Determine the (X, Y) coordinate at the center of the cell enclosing the given text.  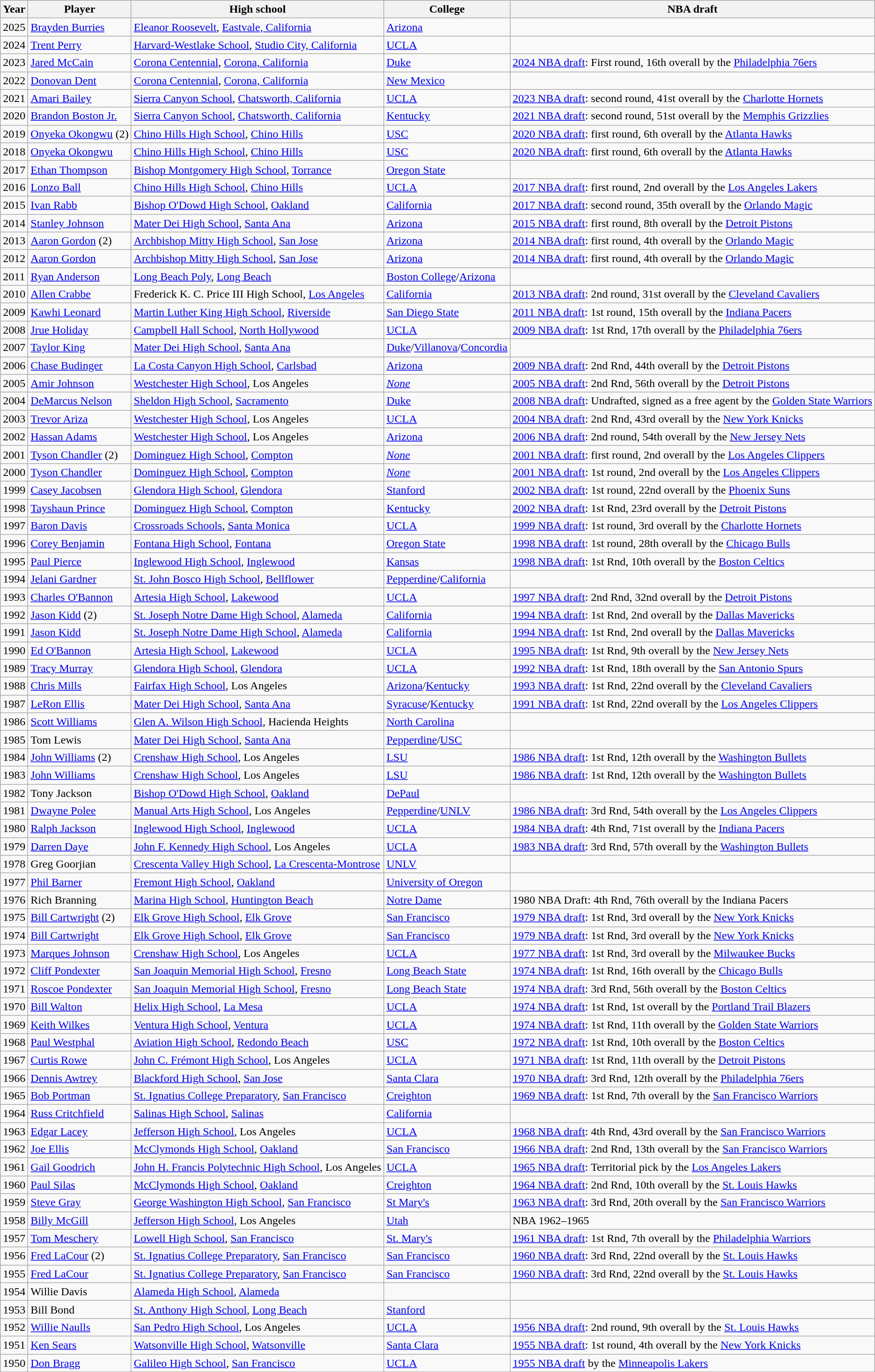
Amir Johnson (80, 383)
1995 NBA draft: 1st Rnd, 9th overall by the New Jersey Nets (692, 650)
Don Bragg (80, 1363)
Aaron Gordon (2) (80, 241)
1998 (14, 508)
Trent Perry (80, 45)
1960 (14, 1185)
Onyeka Okongwu (2) (80, 134)
San Diego State (447, 312)
Tony Jackson (80, 793)
1991 (14, 633)
Pepperdine/California (447, 579)
1950 (14, 1363)
Bishop Montgomery High School, Torrance (257, 169)
Baron Davis (80, 526)
1974 NBA draft: 1st Rnd, 16th overall by the Chicago Bulls (692, 971)
Edgar Lacey (80, 1131)
1955 NBA draft by the Minneapolis Lakers (692, 1363)
Eleanor Roosevelt, Eastvale, California (257, 27)
1993 NBA draft: 1st Rnd, 22nd overall by the Cleveland Cavaliers (692, 686)
John F. Kennedy High School, Los Angeles (257, 847)
St. Anthony High School, Long Beach (257, 1309)
1968 NBA draft: 4th Rnd, 43rd overall by the San Francisco Warriors (692, 1131)
DeMarcus Nelson (80, 401)
Crossroads Schools, Santa Monica (257, 526)
1985 (14, 739)
2024 (14, 45)
1964 NBA draft: 2nd Rnd, 10th overall by the St. Louis Hawks (692, 1185)
Lowell High School, San Francisco (257, 1238)
Joe Ellis (80, 1149)
Utah (447, 1220)
2009 (14, 312)
Corey Benjamin (80, 544)
2013 NBA draft: 2nd round, 31st overall by the Cleveland Cavaliers (692, 294)
Pepperdine/UNLV (447, 811)
NBA draft (692, 9)
Long Beach Poly, Long Beach (257, 277)
1977 (14, 882)
1974 NBA draft: 1st Rnd, 1st overall by the Portland Trail Blazers (692, 1007)
UNLV (447, 864)
2004 (14, 401)
2023 NBA draft: second round, 41st overall by the Charlotte Hornets (692, 98)
Paul Pierce (80, 562)
Blackford High School, San Jose (257, 1078)
1957 (14, 1238)
2011 NBA draft: 1st round, 15th overall by the Indiana Pacers (692, 312)
Allen Crabbe (80, 294)
1990 (14, 650)
LeRon Ellis (80, 704)
1993 (14, 597)
2006 NBA draft: 2nd round, 54th overall by the New Jersey Nets (692, 437)
Kawhi Leonard (80, 312)
1970 NBA draft: 3rd Rnd, 12th overall by the Philadelphia 76ers (692, 1078)
Ken Sears (80, 1345)
Ralph Jackson (80, 829)
Onyeka Okongwu (80, 152)
1955 (14, 1274)
George Washington High School, San Francisco (257, 1203)
NBA 1962–1965 (692, 1220)
1968 (14, 1042)
1976 (14, 900)
1974 NBA draft: 3rd Rnd, 56th overall by the Boston Celtics (692, 989)
Marques Johnson (80, 953)
2001 (14, 454)
Frederick K. C. Price III High School, Los Angeles (257, 294)
2025 (14, 27)
1956 NBA draft: 2nd round, 9th overall by the St. Louis Hawks (692, 1327)
2006 (14, 365)
1997 (14, 526)
Charles O'Bannon (80, 597)
Donovan Dent (80, 80)
John H. Francis Polytechnic High School, Los Angeles (257, 1167)
John Williams (80, 775)
1955 NBA draft: 1st round, 4th overall by the New York Knicks (692, 1345)
Jason Kidd (80, 633)
1966 (14, 1078)
Paul Westphal (80, 1042)
2022 (14, 80)
1969 NBA draft: 1st Rnd, 7th overall by the San Francisco Warriors (692, 1096)
Hassan Adams (80, 437)
1989 (14, 668)
Pepperdine/USC (447, 739)
Crescenta Valley High School, La Crescenta-Montrose (257, 864)
2001 NBA draft: 1st round, 2nd overall by the Los Angeles Clippers (692, 472)
1973 (14, 953)
Tom Lewis (80, 739)
Fred LaCour (2) (80, 1256)
Paul Silas (80, 1185)
John C. Frémont High School, Los Angeles (257, 1060)
2002 (14, 437)
Dennis Awtrey (80, 1078)
1979 (14, 847)
Ivan Rabb (80, 205)
1987 (14, 704)
1982 (14, 793)
2024 NBA draft: First round, 16th overall by the Philadelphia 76ers (692, 63)
1980 (14, 829)
1986 (14, 722)
1974 NBA draft: 1st Rnd, 11th overall by the Golden State Warriors (692, 1024)
2004 NBA draft: 2nd Rnd, 43rd overall by the New York Knicks (692, 419)
2009 NBA draft: 1st Rnd, 17th overall by the Philadelphia 76ers (692, 330)
1978 (14, 864)
Lonzo Ball (80, 187)
2003 (14, 419)
Brandon Boston Jr. (80, 116)
St. Mary's (447, 1238)
2010 (14, 294)
Player (80, 9)
Curtis Rowe (80, 1060)
Casey Jacobsen (80, 490)
2016 (14, 187)
1992 NBA draft: 1st Rnd, 18th overall by the San Antonio Spurs (692, 668)
1969 (14, 1024)
High school (257, 9)
Notre Dame (447, 900)
Boston College/Arizona (447, 277)
2014 (14, 223)
2015 (14, 205)
2021 NBA draft: second round, 51st overall by the Memphis Grizzlies (692, 116)
Jason Kidd (2) (80, 615)
1959 (14, 1203)
1971 (14, 989)
1962 (14, 1149)
2015 NBA draft: first round, 8th overall by the Detroit Pistons (692, 223)
1984 (14, 757)
1958 (14, 1220)
St. John Bosco High School, Bellflower (257, 579)
Tyson Chandler (80, 472)
2020 (14, 116)
Ed O'Bannon (80, 650)
2007 (14, 348)
Kansas (447, 562)
2009 NBA draft: 2nd Rnd, 44th overall by the Detroit Pistons (692, 365)
1952 (14, 1327)
2008 (14, 330)
Bill Cartwright (80, 935)
2000 (14, 472)
Galileo High School, San Francisco (257, 1363)
Amari Bailey (80, 98)
1961 NBA draft: 1st Rnd, 7th overall by the Philadelphia Warriors (692, 1238)
Gail Goodrich (80, 1167)
1995 (14, 562)
Martin Luther King High School, Riverside (257, 312)
Marina High School, Huntington Beach (257, 900)
1999 (14, 490)
2013 (14, 241)
Cliff Pondexter (80, 971)
Darren Daye (80, 847)
La Costa Canyon High School, Carlsbad (257, 365)
Phil Barner (80, 882)
Bob Portman (80, 1096)
Willie Naulls (80, 1327)
2011 (14, 277)
1988 (14, 686)
2021 (14, 98)
University of Oregon (447, 882)
Tom Meschery (80, 1238)
Keith Wilkes (80, 1024)
Tyson Chandler (2) (80, 454)
Scott Williams (80, 722)
1983 NBA draft: 3rd Rnd, 57th overall by the Washington Bullets (692, 847)
Willie Davis (80, 1292)
2017 (14, 169)
1966 NBA draft: 2nd Rnd, 13th overall by the San Francisco Warriors (692, 1149)
2018 (14, 152)
1954 (14, 1292)
Fred LaCour (80, 1274)
1951 (14, 1345)
Manual Arts High School, Los Angeles (257, 811)
Chris Mills (80, 686)
2002 NBA draft: 1st Rnd, 23rd overall by the Detroit Pistons (692, 508)
Jelani Gardner (80, 579)
St Mary's (447, 1203)
1999 NBA draft: 1st round, 3rd overall by the Charlotte Hornets (692, 526)
Alameda High School, Alameda (257, 1292)
1977 NBA draft: 1st Rnd, 3rd overall by the Milwaukee Bucks (692, 953)
1970 (14, 1007)
1956 (14, 1256)
Bill Walton (80, 1007)
Trevor Ariza (80, 419)
Helix High School, La Mesa (257, 1007)
1964 (14, 1114)
1983 (14, 775)
1994 (14, 579)
Aviation High School, Redondo Beach (257, 1042)
Watsonville High School, Watsonville (257, 1345)
Ventura High School, Ventura (257, 1024)
1963 (14, 1131)
Fairfax High School, Los Angeles (257, 686)
Chase Budinger (80, 365)
1996 (14, 544)
Taylor King (80, 348)
Russ Critchfield (80, 1114)
North Carolina (447, 722)
Year (14, 9)
Tracy Murray (80, 668)
1980 NBA Draft: 4th Rnd, 76th overall by the Indiana Pacers (692, 900)
2005 (14, 383)
1953 (14, 1309)
Roscoe Pondexter (80, 989)
Brayden Burries (80, 27)
2008 NBA draft: Undrafted, signed as a free agent by the Golden State Warriors (692, 401)
1997 NBA draft: 2nd Rnd, 32nd overall by the Detroit Pistons (692, 597)
Aaron Gordon (80, 259)
Fontana High School, Fontana (257, 544)
Syracuse/Kentucky (447, 704)
1965 (14, 1096)
1967 (14, 1060)
Duke/Villanova/Concordia (447, 348)
1984 NBA draft: 4th Rnd, 71st overall by the Indiana Pacers (692, 829)
Ryan Anderson (80, 277)
Salinas High School, Salinas (257, 1114)
2002 NBA draft: 1st round, 22nd overall by the Phoenix Suns (692, 490)
Glen A. Wilson High School, Hacienda Heights (257, 722)
Rich Branning (80, 900)
Steve Gray (80, 1203)
1992 (14, 615)
Jared McCain (80, 63)
Dwayne Polee (80, 811)
1961 (14, 1167)
1972 (14, 971)
Ethan Thompson (80, 169)
Sheldon High School, Sacramento (257, 401)
Billy McGill (80, 1220)
2017 NBA draft: first round, 2nd overall by the Los Angeles Lakers (692, 187)
Bill Bond (80, 1309)
1981 (14, 811)
Tayshaun Prince (80, 508)
2005 NBA draft: 2nd Rnd, 56th overall by the Detroit Pistons (692, 383)
College (447, 9)
2001 NBA draft: first round, 2nd overall by the Los Angeles Clippers (692, 454)
1998 NBA draft: 1st round, 28th overall by the Chicago Bulls (692, 544)
2023 (14, 63)
DePaul (447, 793)
1974 (14, 935)
John Williams (2) (80, 757)
Greg Goorjian (80, 864)
1972 NBA draft: 1st Rnd, 10th overall by the Boston Celtics (692, 1042)
Campbell Hall School, North Hollywood (257, 330)
1975 (14, 918)
1963 NBA draft: 3rd Rnd, 20th overall by the San Francisco Warriors (692, 1203)
Harvard-Westlake School, Studio City, California (257, 45)
1991 NBA draft: 1st Rnd, 22nd overall by the Los Angeles Clippers (692, 704)
Bill Cartwright (2) (80, 918)
1965 NBA draft: Territorial pick by the Los Angeles Lakers (692, 1167)
Stanley Johnson (80, 223)
Fremont High School, Oakland (257, 882)
2012 (14, 259)
2019 (14, 134)
Arizona/Kentucky (447, 686)
1986 NBA draft: 3rd Rnd, 54th overall by the Los Angeles Clippers (692, 811)
2017 NBA draft: second round, 35th overall by the Orlando Magic (692, 205)
1971 NBA draft: 1st Rnd, 11th overall by the Detroit Pistons (692, 1060)
New Mexico (447, 80)
1998 NBA draft: 1st Rnd, 10th overall by the Boston Celtics (692, 562)
Jrue Holiday (80, 330)
San Pedro High School, Los Angeles (257, 1327)
